Return (x, y) of the center of cell containing provided text 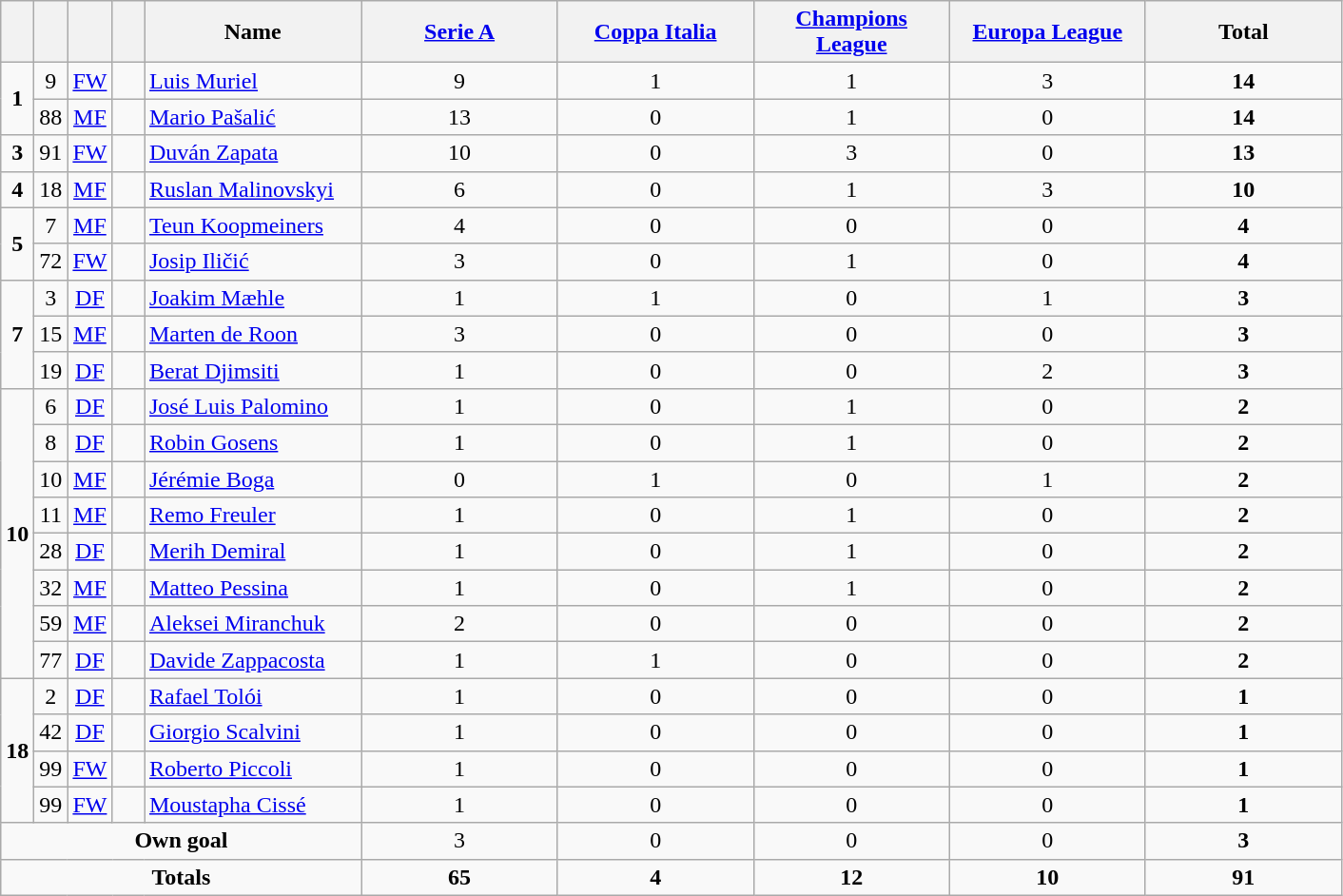
Duván Zapata (253, 153)
Roberto Piccoli (253, 769)
Rafael Tolói (253, 696)
Serie A (459, 32)
Luis Muriel (253, 81)
Matteo Pessina (253, 588)
19 (51, 370)
Robin Gosens (253, 442)
12 (851, 877)
Coppa Italia (655, 32)
Total (1243, 32)
Europa League (1047, 32)
Aleksei Miranchuk (253, 624)
José Luis Palomino (253, 406)
Davide Zappacosta (253, 660)
Marten de Roon (253, 334)
65 (459, 877)
Merih Demiral (253, 552)
Berat Djimsiti (253, 370)
Josip Iličić (253, 262)
5 (17, 243)
Moustapha Cissé (253, 805)
8 (51, 442)
Totals (181, 877)
42 (51, 732)
77 (51, 660)
Joakim Mæhle (253, 298)
Jérémie Boga (253, 478)
15 (51, 334)
59 (51, 624)
Remo Freuler (253, 516)
11 (51, 516)
Mario Pašalić (253, 117)
72 (51, 262)
Ruslan Malinovskyi (253, 189)
Teun Koopmeiners (253, 225)
28 (51, 552)
Giorgio Scalvini (253, 732)
32 (51, 588)
88 (51, 117)
Name (253, 32)
Own goal (181, 841)
Champions League (851, 32)
